From the cell containing the given text, extract its center point as [x, y] coordinate. 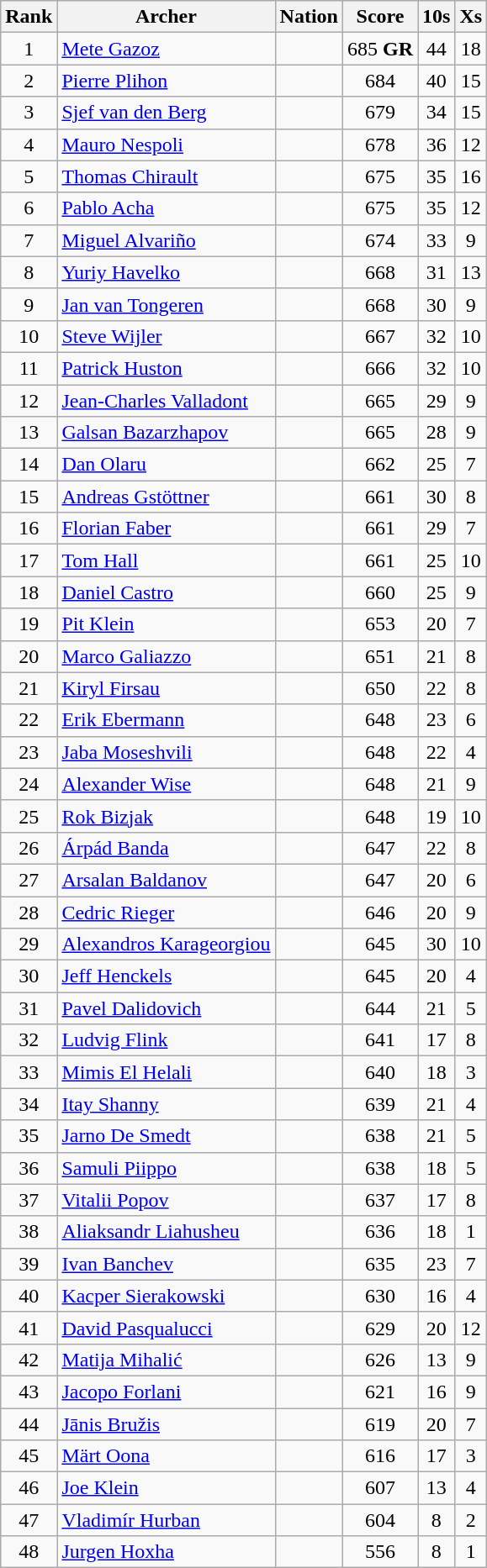
42 [29, 1360]
630 [380, 1296]
607 [380, 1488]
Alexandros Karageorgiou [167, 944]
641 [380, 1040]
Jurgen Hoxha [167, 1552]
46 [29, 1488]
Samuli Piippo [167, 1168]
Itay Shanny [167, 1104]
39 [29, 1264]
685 GR [380, 49]
10s [437, 17]
Joe Klein [167, 1488]
47 [29, 1520]
Yuriy Havelko [167, 272]
684 [380, 81]
Jeff Henckels [167, 976]
Märt Oona [167, 1456]
Vitalii Popov [167, 1200]
38 [29, 1232]
637 [380, 1200]
Rok Bizjak [167, 816]
Galsan Bazarzhapov [167, 433]
556 [380, 1552]
626 [380, 1360]
Aliaksandr Liahusheu [167, 1232]
662 [380, 465]
Pablo Acha [167, 208]
Dan Olaru [167, 465]
Score [380, 17]
653 [380, 624]
Andreas Gstöttner [167, 497]
629 [380, 1328]
Jaba Moseshvili [167, 752]
Archer [167, 17]
640 [380, 1072]
604 [380, 1520]
674 [380, 240]
Rank [29, 17]
Cedric Rieger [167, 912]
Jan van Tongeren [167, 304]
Ivan Banchev [167, 1264]
Vladimír Hurban [167, 1520]
37 [29, 1200]
Miguel Alvariño [167, 240]
Xs [471, 17]
646 [380, 912]
616 [380, 1456]
Sjef van den Berg [167, 113]
635 [380, 1264]
Marco Galiazzo [167, 656]
644 [380, 1008]
48 [29, 1552]
Kiryl Firsau [167, 688]
Pierre Plihon [167, 81]
651 [380, 656]
666 [380, 368]
Ludvig Flink [167, 1040]
667 [380, 336]
Nation [309, 17]
Patrick Huston [167, 368]
Steve Wijler [167, 336]
Matija Mihalić [167, 1360]
27 [29, 880]
14 [29, 465]
Pit Klein [167, 624]
639 [380, 1104]
660 [380, 592]
636 [380, 1232]
41 [29, 1328]
Arsalan Baldanov [167, 880]
Jacopo Forlani [167, 1392]
Árpád Banda [167, 848]
26 [29, 848]
619 [380, 1424]
43 [29, 1392]
Tom Hall [167, 560]
Mauro Nespoli [167, 145]
679 [380, 113]
Jean-Charles Valladont [167, 401]
24 [29, 784]
Pavel Dalidovich [167, 1008]
11 [29, 368]
45 [29, 1456]
678 [380, 145]
Mimis El Helali [167, 1072]
David Pasqualucci [167, 1328]
Jarno De Smedt [167, 1136]
Jānis Bružis [167, 1424]
650 [380, 688]
Florian Faber [167, 529]
Thomas Chirault [167, 176]
Kacper Sierakowski [167, 1296]
621 [380, 1392]
Mete Gazoz [167, 49]
Daniel Castro [167, 592]
Alexander Wise [167, 784]
Erik Ebermann [167, 720]
